Capture the cell that displays the provided text and extract its [X, Y] central coordinate. 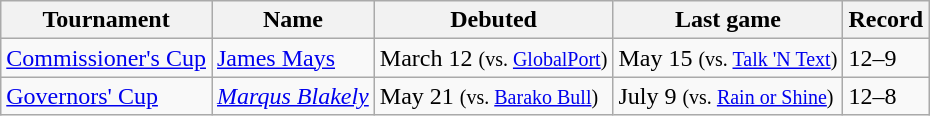
May 21 (vs. Barako Bull) [494, 96]
Debuted [494, 20]
12–8 [886, 96]
Tournament [106, 20]
12–9 [886, 58]
May 15 (vs. Talk 'N Text) [728, 58]
Name [294, 20]
James Mays [294, 58]
Last game [728, 20]
Commissioner's Cup [106, 58]
Marqus Blakely [294, 96]
Record [886, 20]
July 9 (vs. Rain or Shine) [728, 96]
Governors' Cup [106, 96]
March 12 (vs. GlobalPort) [494, 58]
